Provide the [X, Y] coordinate of the cell's center where the given text is located.  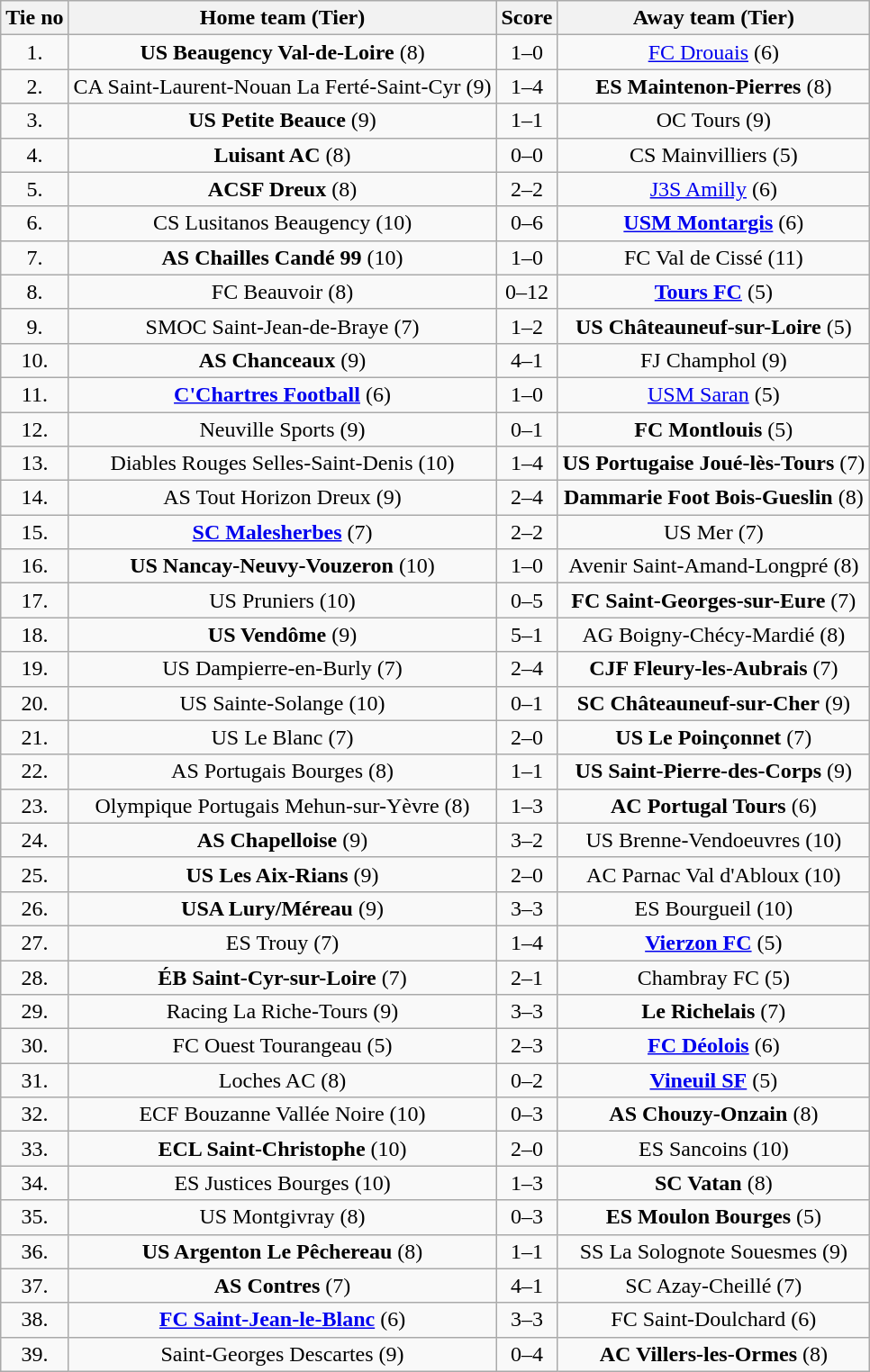
28. [34, 977]
35. [34, 1217]
19. [34, 669]
AS Chouzy-Onzain (8) [713, 1115]
7. [34, 257]
18. [34, 635]
SC Azay-Cheillé (7) [713, 1286]
22. [34, 772]
0–2 [527, 1080]
AC Villers-les-Ormes (8) [713, 1354]
SS La Solognote Souesmes (9) [713, 1251]
FJ Champhol (9) [713, 360]
6. [34, 223]
ES Sancoins (10) [713, 1149]
CS Mainvilliers (5) [713, 155]
33. [34, 1149]
AS Portugais Bourges (8) [283, 772]
Le Richelais (7) [713, 1012]
US Le Blanc (7) [283, 737]
AG Boigny-Chécy-Mardié (8) [713, 635]
ES Bourgueil (10) [713, 908]
2–1 [527, 977]
1–2 [527, 326]
FC Beauvoir (8) [283, 292]
4. [34, 155]
36. [34, 1251]
US Sainte-Solange (10) [283, 703]
Racing La Riche-Tours (9) [283, 1012]
21. [34, 737]
29. [34, 1012]
30. [34, 1046]
FC Drouais (6) [713, 52]
CS Lusitanos Beaugency (10) [283, 223]
Home team (Tier) [283, 18]
Chambray FC (5) [713, 977]
US Argenton Le Pêchereau (8) [283, 1251]
31. [34, 1080]
24. [34, 840]
US Dampierre-en-Burly (7) [283, 669]
0–5 [527, 600]
3–2 [527, 840]
SC Vatan (8) [713, 1183]
FC Saint-Jean-le-Blanc (6) [283, 1320]
3. [34, 121]
ES Trouy (7) [283, 943]
0–12 [527, 292]
37. [34, 1286]
10. [34, 360]
OC Tours (9) [713, 121]
27. [34, 943]
US Mer (7) [713, 532]
25. [34, 874]
Olympique Portugais Mehun-sur-Yèvre (8) [283, 806]
Avenir Saint-Amand-Longpré (8) [713, 566]
US Saint-Pierre-des-Corps (9) [713, 772]
0–4 [527, 1354]
Tours FC (5) [713, 292]
1. [34, 52]
15. [34, 532]
AC Portugal Tours (6) [713, 806]
5. [34, 189]
Away team (Tier) [713, 18]
Diables Rouges Selles-Saint-Denis (10) [283, 464]
32. [34, 1115]
US Les Aix-Rians (9) [283, 874]
11. [34, 394]
12. [34, 429]
AC Parnac Val d'Abloux (10) [713, 874]
USA Lury/Méreau (9) [283, 908]
Vierzon FC (5) [713, 943]
AS Contres (7) [283, 1286]
Vineuil SF (5) [713, 1080]
SMOC Saint-Jean-de-Braye (7) [283, 326]
20. [34, 703]
FC Saint-Georges-sur-Eure (7) [713, 600]
ACSF Dreux (8) [283, 189]
Loches AC (8) [283, 1080]
13. [34, 464]
US Montgivray (8) [283, 1217]
16. [34, 566]
Dammarie Foot Bois-Gueslin (8) [713, 498]
17. [34, 600]
US Petite Beauce (9) [283, 121]
US Brenne-Vendoeuvres (10) [713, 840]
AS Chapelloise (9) [283, 840]
ECL Saint-Christophe (10) [283, 1149]
2–3 [527, 1046]
Luisant AC (8) [283, 155]
CA Saint-Laurent-Nouan La Ferté-Saint-Cyr (9) [283, 86]
14. [34, 498]
FC Ouest Tourangeau (5) [283, 1046]
AS Chailles Candé 99 (10) [283, 257]
US Nancay-Neuvy-Vouzeron (10) [283, 566]
2. [34, 86]
8. [34, 292]
US Châteauneuf-sur-Loire (5) [713, 326]
AS Tout Horizon Dreux (9) [283, 498]
26. [34, 908]
J3S Amilly (6) [713, 189]
C'Chartres Football (6) [283, 394]
Neuville Sports (9) [283, 429]
ES Moulon Bourges (5) [713, 1217]
FC Montlouis (5) [713, 429]
FC Déolois (6) [713, 1046]
34. [34, 1183]
Tie no [34, 18]
USM Montargis (6) [713, 223]
Saint-Georges Descartes (9) [283, 1354]
Score [527, 18]
0–6 [527, 223]
US Vendôme (9) [283, 635]
39. [34, 1354]
5–1 [527, 635]
US Pruniers (10) [283, 600]
US Portugaise Joué-lès-Tours (7) [713, 464]
US Beaugency Val-de-Loire (8) [283, 52]
FC Val de Cissé (11) [713, 257]
CJF Fleury-les-Aubrais (7) [713, 669]
FC Saint-Doulchard (6) [713, 1320]
38. [34, 1320]
ECF Bouzanne Vallée Noire (10) [283, 1115]
AS Chanceaux (9) [283, 360]
9. [34, 326]
SC Malesherbes (7) [283, 532]
ÉB Saint-Cyr-sur-Loire (7) [283, 977]
ES Justices Bourges (10) [283, 1183]
USM Saran (5) [713, 394]
23. [34, 806]
SC Châteauneuf-sur-Cher (9) [713, 703]
US Le Poinçonnet (7) [713, 737]
0–0 [527, 155]
ES Maintenon-Pierres (8) [713, 86]
